Extract the (X, Y) coordinate from the center of the cell holding the provided text.  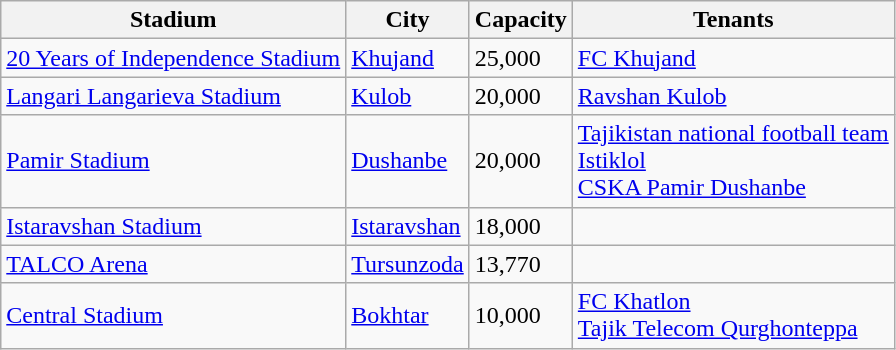
Central Stadium (174, 316)
13,770 (520, 264)
Khujand (408, 58)
Istaravshan Stadium (174, 226)
20 Years of Independence Stadium (174, 58)
Ravshan Kulob (733, 96)
Tenants (733, 20)
Tajikistan national football team Istiklol CSKA Pamir Dushanbe (733, 161)
Pamir Stadium (174, 161)
Capacity (520, 20)
City (408, 20)
TALCO Arena (174, 264)
FC Khujand (733, 58)
Dushanbe (408, 161)
10,000 (520, 316)
Tursunzoda (408, 264)
18,000 (520, 226)
Kulob (408, 96)
Langari Langarieva Stadium (174, 96)
FC Khatlon Tajik Telecom Qurghonteppa (733, 316)
Istaravshan (408, 226)
Stadium (174, 20)
Bokhtar (408, 316)
25,000 (520, 58)
